Locate the cell with the specified text and output its (x, y) center coordinate. 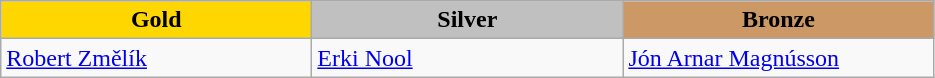
Bronze (778, 20)
Gold (156, 20)
Silver (468, 20)
Erki Nool (468, 58)
Jón Arnar Magnússon (778, 58)
Robert Změlík (156, 58)
